Return the (X, Y) coordinate for the center point of the cell that contains the specified text.  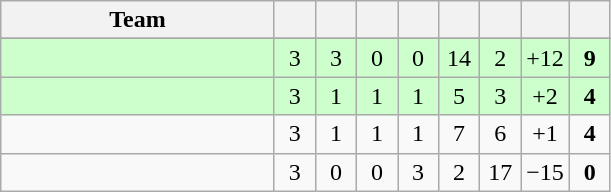
+1 (546, 134)
5 (460, 96)
+12 (546, 58)
−15 (546, 172)
Team (138, 20)
+2 (546, 96)
6 (500, 134)
14 (460, 58)
7 (460, 134)
17 (500, 172)
9 (590, 58)
